Detect which cell encompasses the target text, then output its (X, Y) center coordinate. 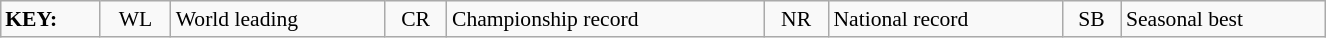
NR (796, 19)
CR (416, 19)
SB (1092, 19)
Championship record (606, 19)
National record (945, 19)
WL (135, 19)
Seasonal best (1224, 19)
World leading (278, 19)
KEY: (50, 19)
